Extract the (X, Y) coordinate from the center of the cell holding the provided text.  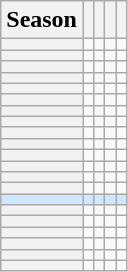
Season (42, 20)
